Output the (X, Y) coordinate of the center of the cell containing the given text.  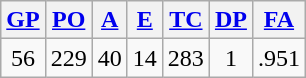
1 (230, 58)
A (110, 20)
PO (68, 20)
229 (68, 58)
TC (186, 20)
56 (23, 58)
14 (144, 58)
40 (110, 58)
DP (230, 20)
.951 (278, 58)
E (144, 20)
283 (186, 58)
FA (278, 20)
GP (23, 20)
